Identify which cell holds the provided text, then report its [X, Y] central coordinate. 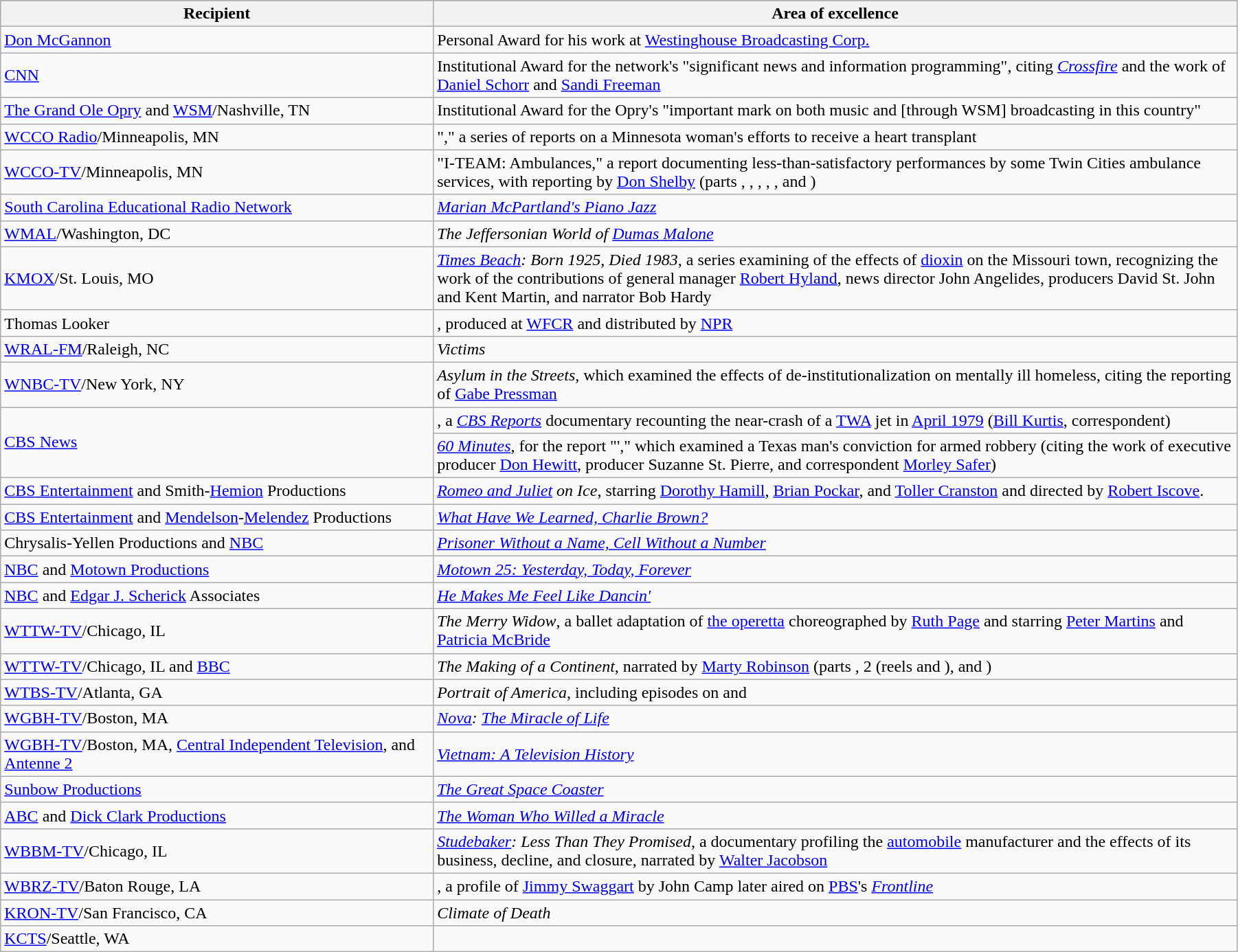
ABC and Dick Clark Productions [217, 815]
NBC and Motown Productions [217, 569]
Area of excellence [835, 14]
CBS News [217, 442]
He Makes Me Feel Like Dancin' [835, 596]
WGBH-TV/Boston, MA [217, 718]
Portrait of America, including episodes on and [835, 692]
Asylum in the Streets, which examined the effects of de-institutionalization on mentally ill homeless, citing the reporting of Gabe Pressman [835, 385]
"," a series of reports on a Minnesota woman's efforts to receive a heart transplant [835, 137]
WTTW-TV/Chicago, IL and BBC [217, 666]
The Making of a Continent, narrated by Marty Robinson (parts , 2 (reels and ), and ) [835, 666]
NBC and Edgar J. Scherick Associates [217, 596]
Romeo and Juliet on Ice, starring Dorothy Hamill, Brian Pockar, and Toller Cranston and directed by Robert Iscove. [835, 491]
CBS Entertainment and Smith-Hemion Productions [217, 491]
KCTS/Seattle, WA [217, 939]
Institutional Award for the Opry's "important mark on both music and [through WSM] broadcasting in this country" [835, 111]
The Grand Ole Opry and WSM/Nashville, TN [217, 111]
Motown 25: Yesterday, Today, Forever [835, 569]
, produced at WFCR and distributed by NPR [835, 323]
Nova: The Miracle of Life [835, 718]
South Carolina Educational Radio Network [217, 207]
Don McGannon [217, 40]
WTTW-TV/Chicago, IL [217, 631]
WCCO-TV/Minneapolis, MN [217, 172]
KMOX/St. Louis, MO [217, 278]
WMAL/Washington, DC [217, 234]
Vietnam: A Television History [835, 754]
Victims [835, 349]
Marian McPartland's Piano Jazz [835, 207]
Sunbow Productions [217, 789]
Personal Award for his work at Westinghouse Broadcasting Corp. [835, 40]
Climate of Death [835, 913]
WTBS-TV/Atlanta, GA [217, 692]
Chrysalis-Yellen Productions and NBC [217, 543]
The Jeffersonian World of Dumas Malone [835, 234]
CBS Entertainment and Mendelson-Melendez Productions [217, 517]
The Great Space Coaster [835, 789]
WRAL-FM/Raleigh, NC [217, 349]
WCCO Radio/Minneapolis, MN [217, 137]
KRON-TV/San Francisco, CA [217, 913]
WNBC-TV/New York, NY [217, 385]
Recipient [217, 14]
Prisoner Without a Name, Cell Without a Number [835, 543]
, a profile of Jimmy Swaggart by John Camp later aired on PBS's Frontline [835, 886]
Thomas Looker [217, 323]
WBBM-TV/Chicago, IL [217, 850]
The Merry Widow, a ballet adaptation of the operetta choreographed by Ruth Page and starring Peter Martins and Patricia McBride [835, 631]
WGBH-TV/Boston, MA, Central Independent Television, and Antenne 2 [217, 754]
The Woman Who Willed a Miracle [835, 815]
, a CBS Reports documentary recounting the near-crash of a TWA jet in April 1979 (Bill Kurtis, correspondent) [835, 420]
CNN [217, 76]
WBRZ-TV/Baton Rouge, LA [217, 886]
What Have We Learned, Charlie Brown? [835, 517]
